Identify which cell holds the provided text, then report its (X, Y) central coordinate. 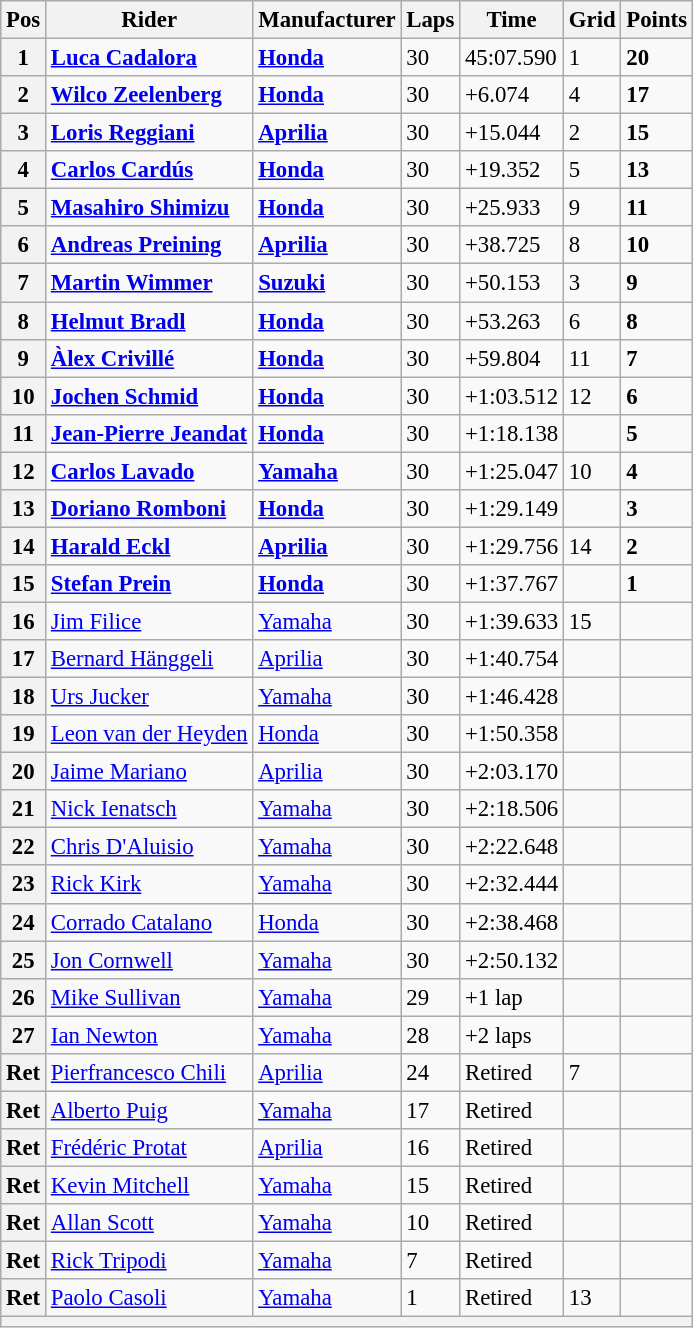
+38.725 (512, 245)
Corrado Catalano (150, 922)
Leon van der Heyden (150, 734)
Nick Ienatsch (150, 809)
+1:29.756 (512, 546)
+2:32.444 (512, 885)
+2:50.132 (512, 960)
26 (24, 997)
Helmut Bradl (150, 321)
+2:03.170 (512, 772)
+2 laps (512, 1035)
Àlex Crivillé (150, 358)
Rick Tripodi (150, 1261)
Grid (592, 20)
+1 lap (512, 997)
Jaime Mariano (150, 772)
+59.804 (512, 358)
28 (430, 1035)
+2:22.648 (512, 847)
+2:18.506 (512, 809)
Masahiro Shimizu (150, 208)
Urs Jucker (150, 697)
Pos (24, 20)
+1:18.138 (512, 433)
Chris D'Aluisio (150, 847)
Jochen Schmid (150, 396)
Jean-Pierre Jeandat (150, 433)
Wilco Zeelenberg (150, 95)
Jim Filice (150, 621)
+1:29.149 (512, 509)
Paolo Casoli (150, 1298)
+1:37.767 (512, 584)
Doriano Romboni (150, 509)
22 (24, 847)
45:07.590 (512, 58)
+50.153 (512, 283)
+1:40.754 (512, 659)
+1:46.428 (512, 697)
Pierfrancesco Chili (150, 1073)
Harald Eckl (150, 546)
Andreas Preining (150, 245)
Loris Reggiani (150, 133)
Stefan Prein (150, 584)
Rick Kirk (150, 885)
Mike Sullivan (150, 997)
+1:50.358 (512, 734)
27 (24, 1035)
+6.074 (512, 95)
Ian Newton (150, 1035)
Luca Cadalora (150, 58)
Jon Cornwell (150, 960)
Alberto Puig (150, 1110)
Time (512, 20)
+19.352 (512, 170)
+15.044 (512, 133)
25 (24, 960)
+25.933 (512, 208)
Carlos Lavado (150, 471)
+1:39.633 (512, 621)
Manufacturer (327, 20)
Bernard Hänggeli (150, 659)
Frédéric Protat (150, 1148)
19 (24, 734)
Rider (150, 20)
Allan Scott (150, 1223)
23 (24, 885)
Carlos Cardús (150, 170)
+1:03.512 (512, 396)
+2:38.468 (512, 922)
Suzuki (327, 283)
Martin Wimmer (150, 283)
+53.263 (512, 321)
+1:25.047 (512, 471)
18 (24, 697)
21 (24, 809)
Laps (430, 20)
Kevin Mitchell (150, 1185)
29 (430, 997)
Points (656, 20)
